Determine the (x, y) coordinate at the center of the cell enclosing the given text.  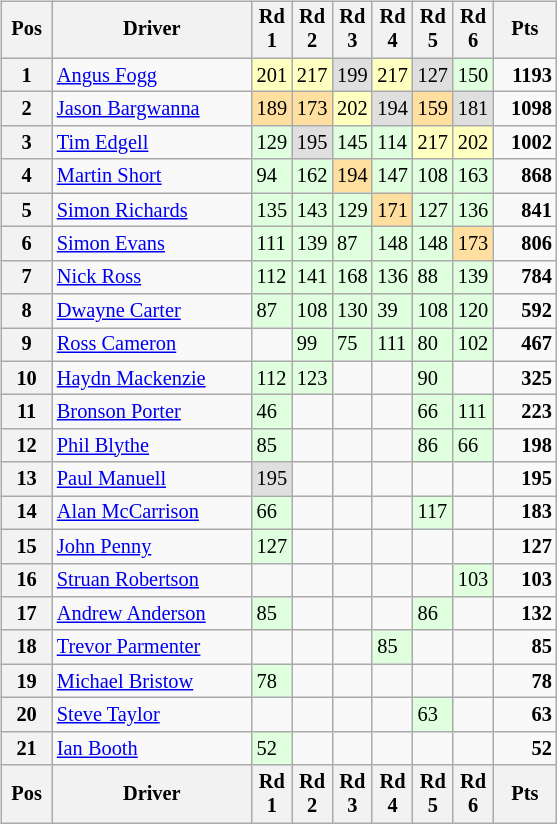
5 (26, 210)
841 (525, 210)
13 (26, 479)
17 (26, 614)
130 (352, 311)
20 (26, 715)
117 (433, 513)
15 (26, 546)
102 (473, 345)
135 (272, 210)
147 (392, 176)
Tim Edgell (152, 143)
10 (26, 378)
Ian Booth (152, 748)
99 (312, 345)
171 (392, 210)
Struan Robertson (152, 580)
6 (26, 244)
8 (26, 311)
183 (525, 513)
Bronson Porter (152, 412)
Dwayne Carter (152, 311)
16 (26, 580)
198 (525, 446)
806 (525, 244)
325 (525, 378)
159 (433, 109)
Steve Taylor (152, 715)
Trevor Parmenter (152, 647)
168 (352, 277)
18 (26, 647)
Angus Fogg (152, 75)
Ross Cameron (152, 345)
46 (272, 412)
Simon Richards (152, 210)
94 (272, 176)
1 (26, 75)
Michael Bristow (152, 681)
12 (26, 446)
150 (473, 75)
162 (312, 176)
88 (433, 277)
2 (26, 109)
181 (473, 109)
Alan McCarrison (152, 513)
467 (525, 345)
784 (525, 277)
39 (392, 311)
Andrew Anderson (152, 614)
Jason Bargwanna (152, 109)
145 (352, 143)
199 (352, 75)
14 (26, 513)
7 (26, 277)
141 (312, 277)
9 (26, 345)
Paul Manuell (152, 479)
75 (352, 345)
189 (272, 109)
120 (473, 311)
143 (312, 210)
Nick Ross (152, 277)
Martin Short (152, 176)
592 (525, 311)
223 (525, 412)
4 (26, 176)
132 (525, 614)
3 (26, 143)
868 (525, 176)
163 (473, 176)
90 (433, 378)
21 (26, 748)
80 (433, 345)
1002 (525, 143)
Haydn Mackenzie (152, 378)
Simon Evans (152, 244)
Phil Blythe (152, 446)
201 (272, 75)
John Penny (152, 546)
11 (26, 412)
1193 (525, 75)
1098 (525, 109)
114 (392, 143)
19 (26, 681)
123 (312, 378)
